Determine the (x, y) coordinate at the center of the cell enclosing the given text.  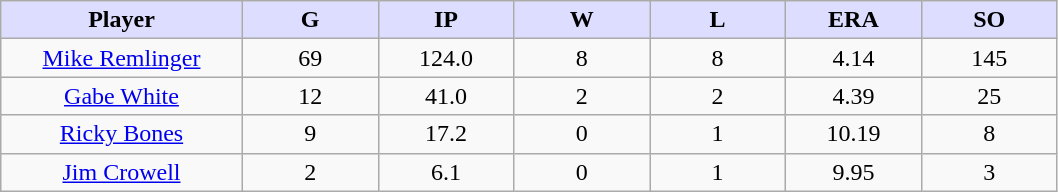
4.39 (854, 96)
6.1 (446, 172)
Player (122, 20)
10.19 (854, 134)
9 (310, 134)
3 (989, 172)
IP (446, 20)
ERA (854, 20)
W (582, 20)
Mike Remlinger (122, 58)
9.95 (854, 172)
Gabe White (122, 96)
124.0 (446, 58)
145 (989, 58)
41.0 (446, 96)
Ricky Bones (122, 134)
L (718, 20)
12 (310, 96)
4.14 (854, 58)
69 (310, 58)
G (310, 20)
17.2 (446, 134)
25 (989, 96)
SO (989, 20)
Jim Crowell (122, 172)
